For the text-containing cell, return its midpoint in [x, y] coordinate format. 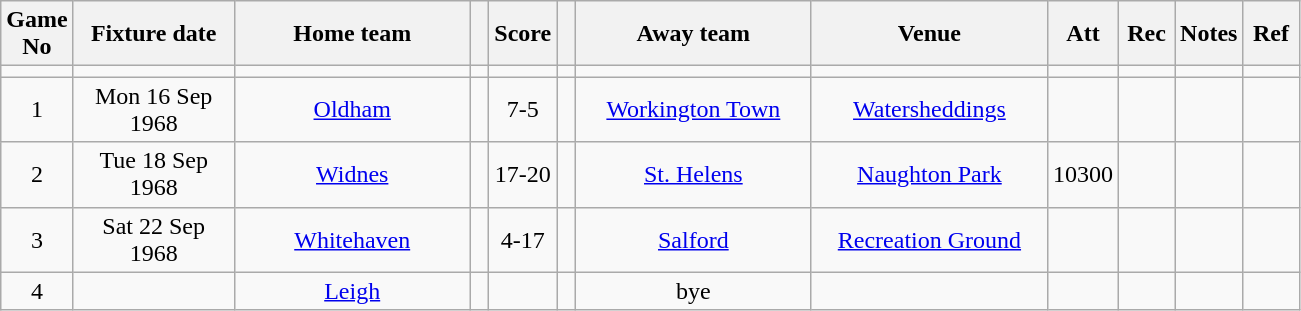
Away team [693, 34]
bye [693, 291]
Rec [1147, 34]
Sat 22 Sep 1968 [154, 240]
Venue [929, 34]
Game No [37, 34]
Home team [352, 34]
10300 [1082, 174]
Salford [693, 240]
Watersheddings [929, 110]
Tue 18 Sep 1968 [154, 174]
7-5 [523, 110]
Naughton Park [929, 174]
1 [37, 110]
Whitehaven [352, 240]
Widnes [352, 174]
Leigh [352, 291]
Oldham [352, 110]
3 [37, 240]
Workington Town [693, 110]
Notes [1209, 34]
Fixture date [154, 34]
Att [1082, 34]
Score [523, 34]
4 [37, 291]
4-17 [523, 240]
St. Helens [693, 174]
2 [37, 174]
17-20 [523, 174]
Recreation Ground [929, 240]
Mon 16 Sep 1968 [154, 110]
Ref [1271, 34]
